Scan for the cell matching the given text and deliver its (X, Y) coordinate at center. 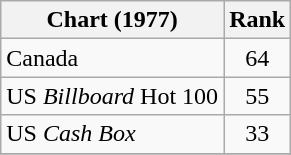
33 (258, 134)
55 (258, 96)
Canada (112, 58)
Chart (1977) (112, 20)
Rank (258, 20)
US Cash Box (112, 134)
US Billboard Hot 100 (112, 96)
64 (258, 58)
